For the text-containing cell, return its midpoint in (X, Y) coordinate format. 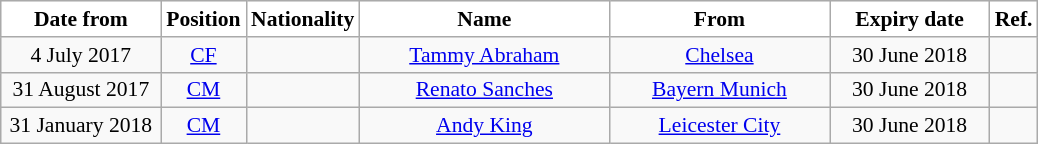
Tammy Abraham (484, 55)
Andy King (484, 126)
Date from (81, 19)
31 January 2018 (81, 126)
Ref. (1014, 19)
Bayern Munich (719, 90)
Renato Sanches (484, 90)
31 August 2017 (81, 90)
Leicester City (719, 126)
CF (204, 55)
4 July 2017 (81, 55)
Name (484, 19)
Chelsea (719, 55)
Expiry date (910, 19)
From (719, 19)
Nationality (302, 19)
Position (204, 19)
